Pinpoint the cell where the given text exists, returning its (X, Y) midpoint coordinate. 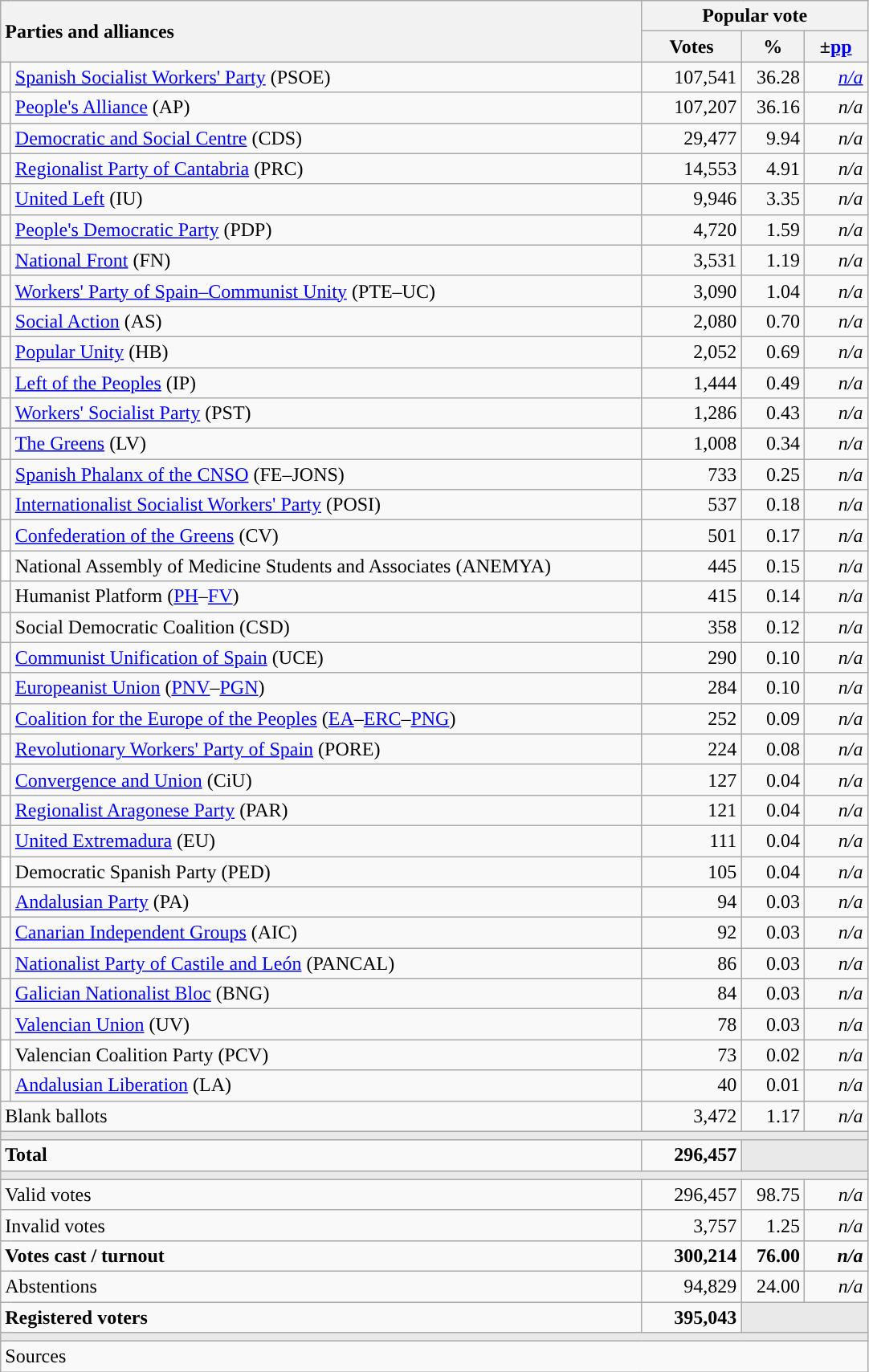
0.15 (773, 566)
127 (692, 780)
Humanist Platform (PH–FV) (326, 596)
United Extremadura (EU) (326, 841)
0.12 (773, 627)
445 (692, 566)
501 (692, 535)
Coalition for the Europe of the Peoples (EA–ERC–PNG) (326, 719)
73 (692, 1055)
78 (692, 1024)
290 (692, 658)
Abstentions (321, 1286)
0.09 (773, 719)
Canarian Independent Groups (AIC) (326, 933)
Regionalist Party of Cantabria (PRC) (326, 169)
Communist Unification of Spain (UCE) (326, 658)
94,829 (692, 1286)
0.02 (773, 1055)
4,720 (692, 230)
300,214 (692, 1256)
0.43 (773, 413)
Invalid votes (321, 1225)
Galician Nationalist Bloc (BNG) (326, 994)
Convergence and Union (CiU) (326, 780)
Internationalist Socialist Workers' Party (POSI) (326, 505)
9.94 (773, 138)
Europeanist Union (PNV–PGN) (326, 688)
3,472 (692, 1116)
1.19 (773, 260)
1,286 (692, 413)
Blank ballots (321, 1116)
415 (692, 596)
0.17 (773, 535)
0.69 (773, 352)
14,553 (692, 169)
Sources (434, 1357)
537 (692, 505)
29,477 (692, 138)
76.00 (773, 1256)
People's Democratic Party (PDP) (326, 230)
0.08 (773, 749)
0.18 (773, 505)
Votes (692, 47)
36.28 (773, 77)
Valid votes (321, 1195)
284 (692, 688)
4.91 (773, 169)
National Assembly of Medicine Students and Associates (ANEMYA) (326, 566)
1.04 (773, 291)
3.35 (773, 199)
105 (692, 871)
1.17 (773, 1116)
Parties and alliances (321, 31)
People's Alliance (AP) (326, 108)
Andalusian Liberation (LA) (326, 1085)
Andalusian Party (PA) (326, 902)
36.16 (773, 108)
0.70 (773, 321)
Left of the Peoples (IP) (326, 383)
% (773, 47)
Democratic Spanish Party (PED) (326, 871)
Valencian Coalition Party (PCV) (326, 1055)
Registered voters (321, 1317)
1,444 (692, 383)
111 (692, 841)
252 (692, 719)
1.59 (773, 230)
Popular Unity (HB) (326, 352)
0.34 (773, 444)
3,757 (692, 1225)
Revolutionary Workers' Party of Spain (PORE) (326, 749)
1.25 (773, 1225)
United Left (IU) (326, 199)
40 (692, 1085)
Social Democratic Coalition (CSD) (326, 627)
92 (692, 933)
±pp (835, 47)
Workers' Party of Spain–Communist Unity (PTE–UC) (326, 291)
Spanish Socialist Workers' Party (PSOE) (326, 77)
107,207 (692, 108)
Confederation of the Greens (CV) (326, 535)
Democratic and Social Centre (CDS) (326, 138)
2,080 (692, 321)
Total (321, 1155)
The Greens (LV) (326, 444)
Valencian Union (UV) (326, 1024)
224 (692, 749)
98.75 (773, 1195)
Social Action (AS) (326, 321)
121 (692, 810)
0.49 (773, 383)
84 (692, 994)
24.00 (773, 1286)
Workers' Socialist Party (PST) (326, 413)
3,531 (692, 260)
Votes cast / turnout (321, 1256)
0.25 (773, 474)
107,541 (692, 77)
1,008 (692, 444)
0.01 (773, 1085)
395,043 (692, 1317)
Popular vote (755, 16)
0.14 (773, 596)
86 (692, 963)
Spanish Phalanx of the CNSO (FE–JONS) (326, 474)
Regionalist Aragonese Party (PAR) (326, 810)
3,090 (692, 291)
2,052 (692, 352)
9,946 (692, 199)
94 (692, 902)
Nationalist Party of Castile and León (PANCAL) (326, 963)
National Front (FN) (326, 260)
733 (692, 474)
358 (692, 627)
